Locate the cell with the specified text and output its (X, Y) center coordinate. 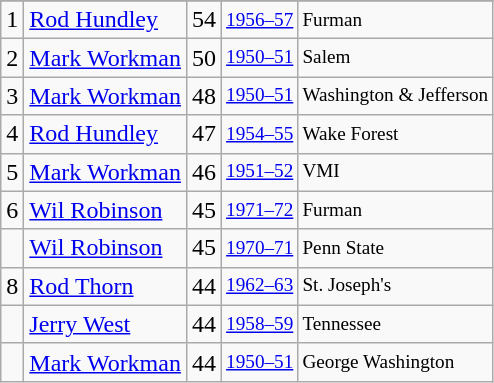
47 (204, 134)
Wake Forest (396, 134)
1962–63 (260, 286)
Salem (396, 58)
VMI (396, 172)
50 (204, 58)
St. Joseph's (396, 286)
54 (204, 20)
3 (12, 96)
4 (12, 134)
Jerry West (106, 324)
George Washington (396, 362)
2 (12, 58)
Penn State (396, 248)
1956–57 (260, 20)
Rod Thorn (106, 286)
46 (204, 172)
8 (12, 286)
48 (204, 96)
1970–71 (260, 248)
Tennessee (396, 324)
1958–59 (260, 324)
1971–72 (260, 210)
1954–55 (260, 134)
Washington & Jefferson (396, 96)
5 (12, 172)
1951–52 (260, 172)
1 (12, 20)
6 (12, 210)
